Capture the cell that displays the provided text and extract its (x, y) central coordinate. 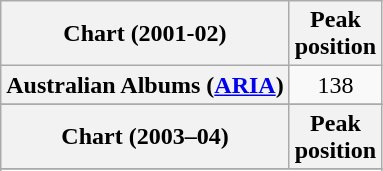
Chart (2001-02) (145, 34)
138 (335, 85)
Chart (2003–04) (145, 136)
Australian Albums (ARIA) (145, 85)
